Determine the (x, y) coordinate at the center of the cell enclosing the given text.  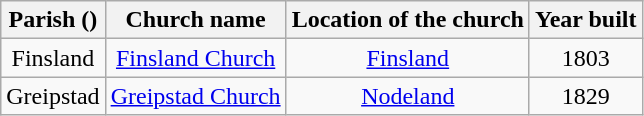
Church name (196, 20)
1803 (586, 58)
Greipstad (53, 96)
Location of the church (408, 20)
Finsland Church (196, 58)
Nodeland (408, 96)
Parish () (53, 20)
1829 (586, 96)
Year built (586, 20)
Greipstad Church (196, 96)
